Return [x, y] of the center of cell containing provided text 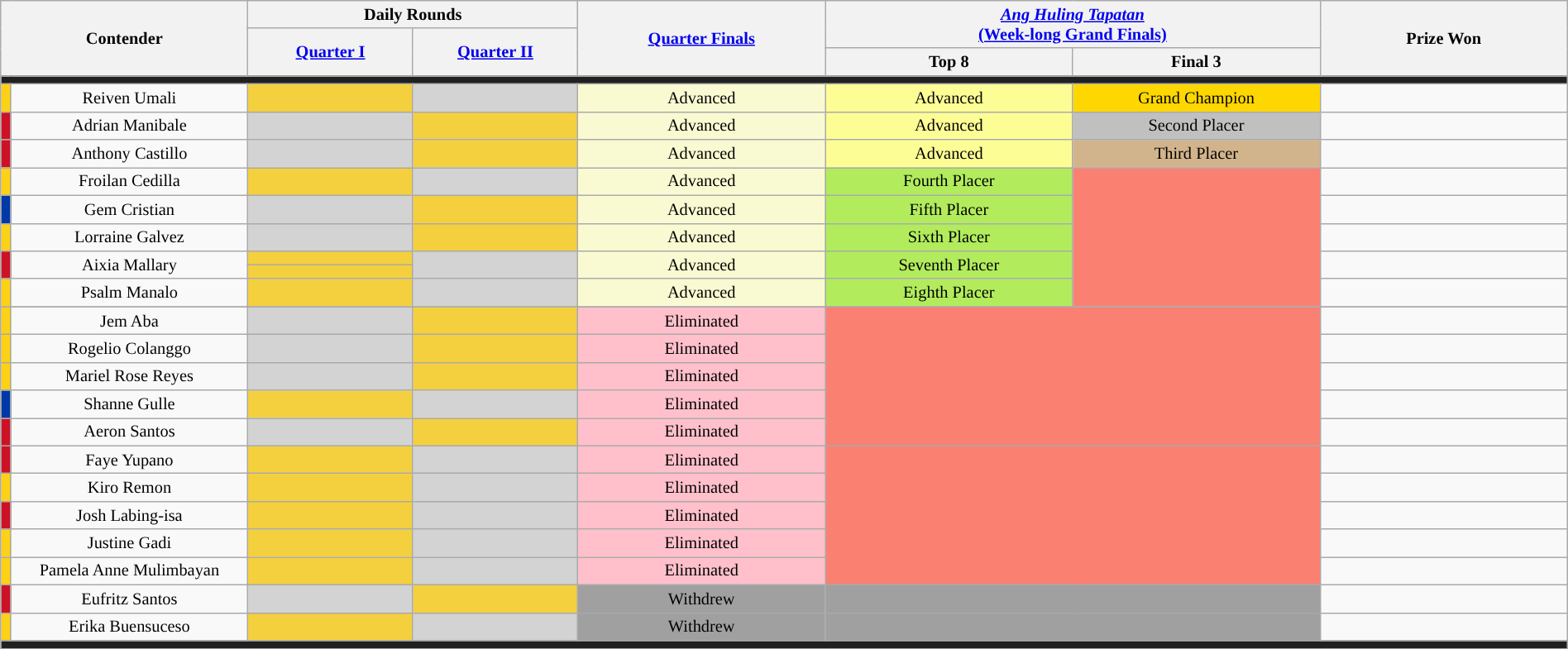
Mariel Rose Reyes [129, 376]
Eighth Placer [949, 293]
Erika Buensuceso [129, 627]
Eufritz Santos [129, 599]
Shanne Gulle [129, 404]
Adrian Manibale [129, 126]
Reiven Umali [129, 98]
Grand Champion [1196, 98]
Rogelio Colanggo [129, 348]
Josh Labing-isa [129, 515]
Quarter I [331, 52]
Sixth Placer [949, 237]
Quarter Finals [701, 38]
Aixia Mallary [129, 265]
Lorraine Galvez [129, 237]
Third Placer [1196, 154]
Prize Won [1444, 38]
Fifth Placer [949, 209]
Quarter II [495, 52]
Aeron Santos [129, 432]
Justine Gadi [129, 543]
Psalm Manalo [129, 293]
Anthony Castillo [129, 154]
Second Placer [1196, 126]
Seventh Placer [949, 265]
Gem Cristian [129, 209]
Top 8 [949, 62]
Pamela Anne Mulimbayan [129, 570]
Contender [124, 38]
Faye Yupano [129, 460]
Final 3 [1196, 62]
Fourth Placer [949, 181]
Daily Rounds [414, 14]
Ang Huling Tapatan(Week-long Grand Finals) [1073, 24]
Kiro Remon [129, 487]
Jem Aba [129, 321]
Froilan Cedilla [129, 181]
